Locate the cell with the specified text and output its [x, y] center coordinate. 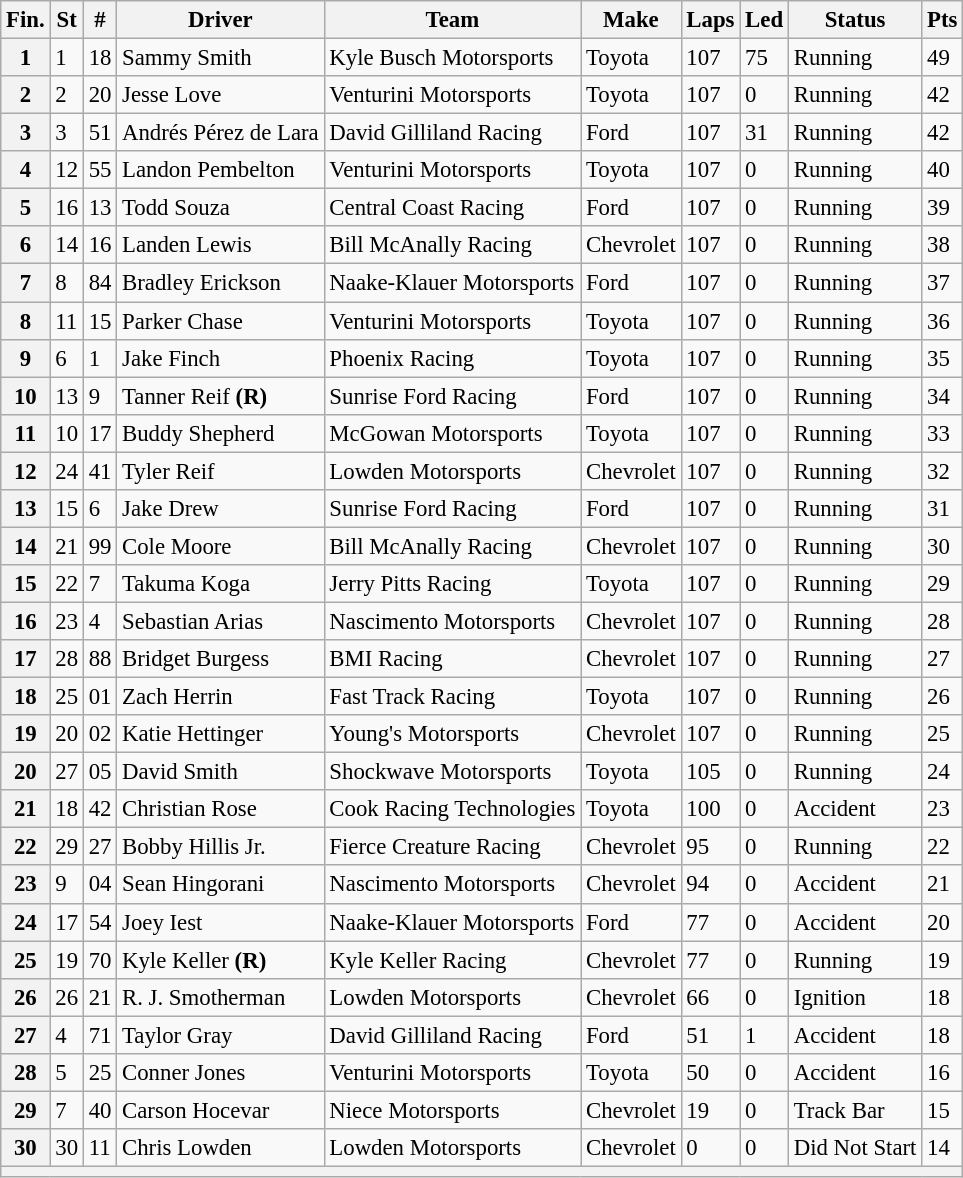
01 [100, 697]
35 [942, 358]
36 [942, 321]
Buddy Shepherd [220, 433]
105 [710, 772]
Make [631, 20]
Andrés Pérez de Lara [220, 133]
Sammy Smith [220, 58]
Jake Drew [220, 509]
Fierce Creature Racing [452, 847]
94 [710, 885]
Fast Track Racing [452, 697]
Driver [220, 20]
Kyle Keller Racing [452, 960]
49 [942, 58]
Fin. [26, 20]
# [100, 20]
Landen Lewis [220, 245]
Todd Souza [220, 208]
Christian Rose [220, 809]
Status [854, 20]
Sean Hingorani [220, 885]
Taylor Gray [220, 1035]
Pts [942, 20]
04 [100, 885]
Tanner Reif (R) [220, 396]
Katie Hettinger [220, 734]
02 [100, 734]
Takuma Koga [220, 584]
Bobby Hillis Jr. [220, 847]
Jake Finch [220, 358]
05 [100, 772]
David Smith [220, 772]
Cole Moore [220, 546]
99 [100, 546]
84 [100, 283]
Zach Herrin [220, 697]
Chris Lowden [220, 1148]
Ignition [854, 997]
Young's Motorsports [452, 734]
Parker Chase [220, 321]
34 [942, 396]
Sebastian Arias [220, 621]
70 [100, 960]
71 [100, 1035]
Team [452, 20]
55 [100, 170]
Tyler Reif [220, 471]
St [66, 20]
88 [100, 659]
38 [942, 245]
Led [764, 20]
Central Coast Racing [452, 208]
39 [942, 208]
R. J. Smotherman [220, 997]
Phoenix Racing [452, 358]
95 [710, 847]
75 [764, 58]
Niece Motorsports [452, 1110]
BMI Racing [452, 659]
McGowan Motorsports [452, 433]
Kyle Busch Motorsports [452, 58]
Shockwave Motorsports [452, 772]
Landon Pembelton [220, 170]
33 [942, 433]
50 [710, 1073]
100 [710, 809]
Bradley Erickson [220, 283]
37 [942, 283]
66 [710, 997]
Carson Hocevar [220, 1110]
Bridget Burgess [220, 659]
Laps [710, 20]
Jesse Love [220, 95]
Track Bar [854, 1110]
54 [100, 922]
Kyle Keller (R) [220, 960]
41 [100, 471]
Cook Racing Technologies [452, 809]
Joey Iest [220, 922]
Jerry Pitts Racing [452, 584]
Did Not Start [854, 1148]
Conner Jones [220, 1073]
32 [942, 471]
